Return [X, Y] of the center of cell containing provided text 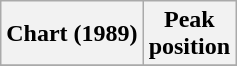
Chart (1989) [72, 34]
Peakposition [189, 34]
